For the text-containing cell, return its midpoint in (x, y) coordinate format. 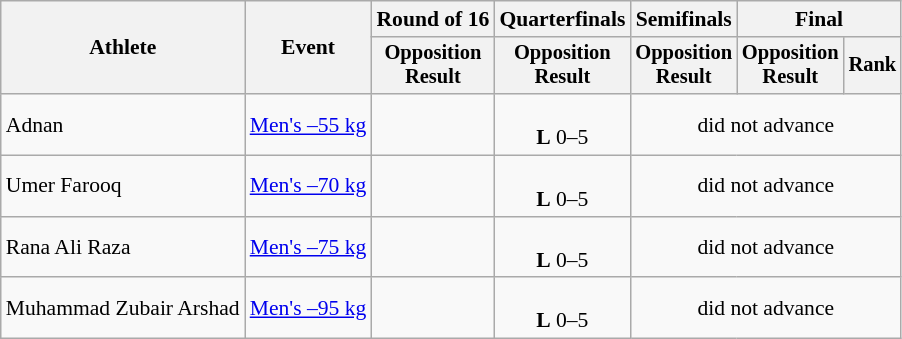
Rank (873, 66)
Men's –70 kg (308, 186)
Event (308, 48)
Muhammad Zubair Arshad (123, 308)
Semifinals (684, 19)
Men's –75 kg (308, 248)
Athlete (123, 48)
Round of 16 (432, 19)
Umer Farooq (123, 186)
Adnan (123, 124)
Men's –55 kg (308, 124)
Rana Ali Raza (123, 248)
Final (819, 19)
Quarterfinals (562, 19)
Men's –95 kg (308, 308)
